Scan for the cell matching the given text and deliver its (x, y) coordinate at center. 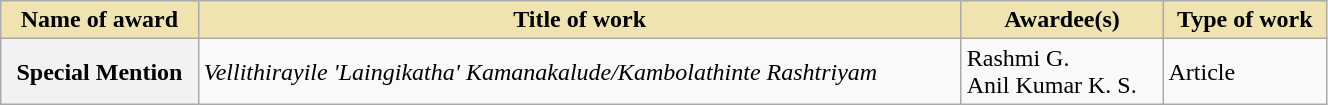
Special Mention (100, 72)
Type of work (1244, 20)
Title of work (580, 20)
Name of award (100, 20)
Vellithirayile 'Laingikatha' Kamanakalude/Kambolathinte Rashtriyam (580, 72)
Awardee(s) (1062, 20)
Rashmi G.Anil Kumar K. S. (1062, 72)
Article (1244, 72)
